Capture the cell that displays the provided text and extract its [X, Y] central coordinate. 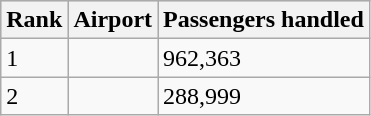
2 [34, 96]
Passengers handled [264, 20]
Airport [113, 20]
962,363 [264, 58]
Rank [34, 20]
1 [34, 58]
288,999 [264, 96]
